Scan for the cell matching the given text and deliver its [X, Y] coordinate at center. 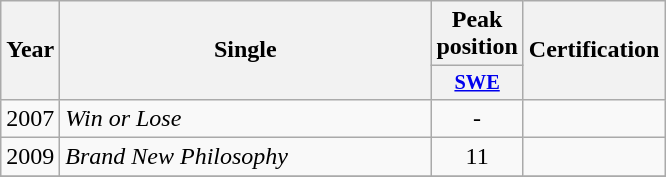
SWE [477, 83]
Brand New Philosophy [246, 157]
Year [30, 50]
Win or Lose [246, 118]
11 [477, 157]
2007 [30, 118]
Single [246, 50]
- [477, 118]
Certification [594, 50]
2009 [30, 157]
Peak position [477, 34]
